Find where the given text appears and provide that cell's center as (x, y) coordinate. 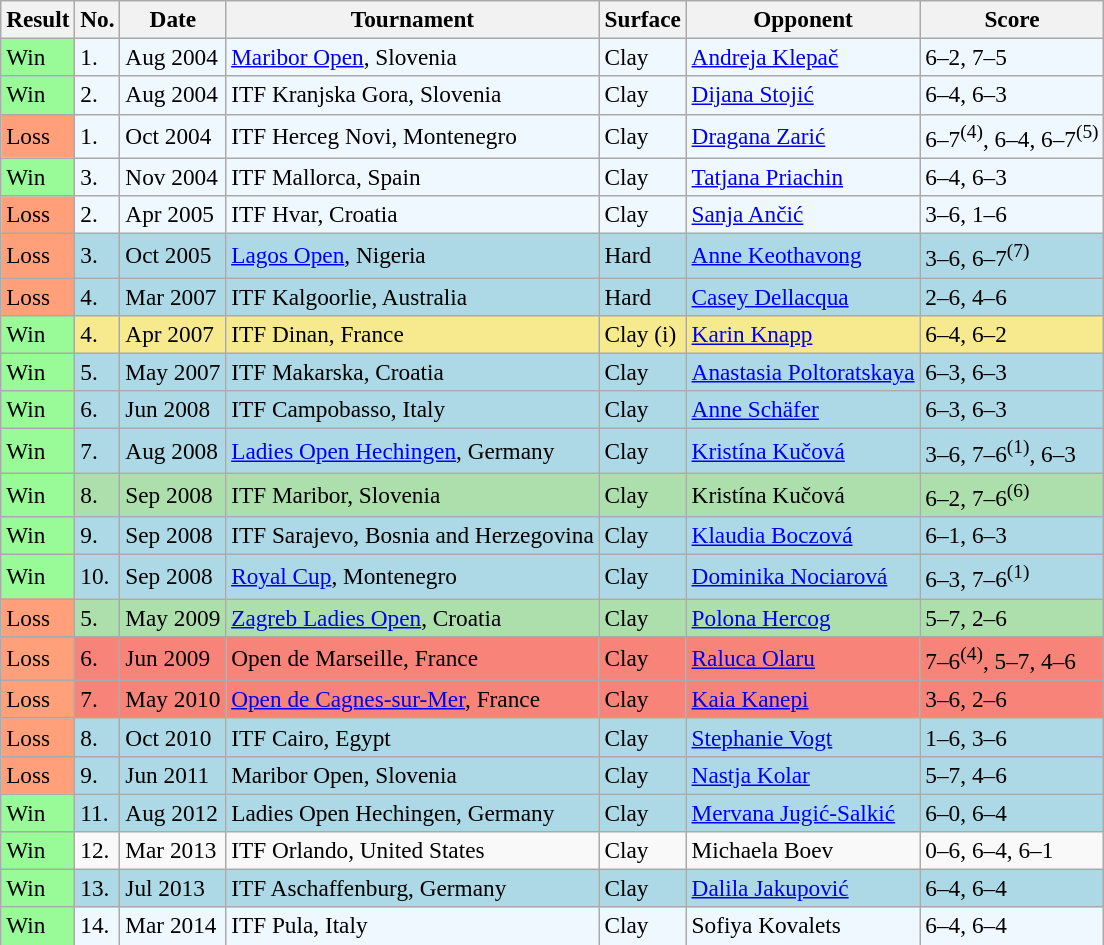
6–2, 7–5 (1012, 57)
Nov 2004 (173, 177)
Kaia Kanepi (803, 699)
Klaudia Boczová (803, 535)
Lagos Open, Nigeria (412, 255)
Zagreb Ladies Open, Croatia (412, 617)
Karin Knapp (803, 334)
Mar 2007 (173, 296)
0–6, 6–4, 6–1 (1012, 850)
ITF Herceg Novi, Montenegro (412, 136)
Opponent (803, 19)
Aug 2012 (173, 812)
ITF Dinan, France (412, 334)
Polona Hercog (803, 617)
3–6, 2–6 (1012, 699)
ITF Campobasso, Italy (412, 410)
Jun 2008 (173, 410)
Anne Schäfer (803, 410)
Score (1012, 19)
Mervana Jugić-Salkić (803, 812)
Apr 2007 (173, 334)
3–6, 7–6(1), 6–3 (1012, 450)
Open de Cagnes-sur-Mer, France (412, 699)
Date (173, 19)
6–2, 7–6(6) (1012, 494)
1–6, 3–6 (1012, 737)
Dominika Nociarová (803, 576)
6–3, 7–6(1) (1012, 576)
10. (98, 576)
Anastasia Poltoratskaya (803, 372)
6–0, 6–4 (1012, 812)
ITF Kalgoorlie, Australia (412, 296)
Jul 2013 (173, 888)
Sofiya Kovalets (803, 926)
Jun 2009 (173, 658)
Casey Dellacqua (803, 296)
3–6, 6–7(7) (1012, 255)
Sanja Ančić (803, 214)
May 2010 (173, 699)
ITF Aschaffenburg, Germany (412, 888)
Oct 2005 (173, 255)
Andreja Klepač (803, 57)
6–1, 6–3 (1012, 535)
Open de Marseille, France (412, 658)
Nastja Kolar (803, 775)
Mar 2014 (173, 926)
ITF Hvar, Croatia (412, 214)
May 2007 (173, 372)
6–7(4), 6–4, 6–7(5) (1012, 136)
Result (38, 19)
5–7, 2–6 (1012, 617)
Dijana Stojić (803, 95)
ITF Makarska, Croatia (412, 372)
Aug 2008 (173, 450)
ITF Kranjska Gora, Slovenia (412, 95)
Clay (i) (642, 334)
13. (98, 888)
ITF Cairo, Egypt (412, 737)
6–4, 6–2 (1012, 334)
Apr 2005 (173, 214)
Anne Keothavong (803, 255)
ITF Sarajevo, Bosnia and Herzegovina (412, 535)
No. (98, 19)
Tournament (412, 19)
ITF Maribor, Slovenia (412, 494)
ITF Orlando, United States (412, 850)
2–6, 4–6 (1012, 296)
3–6, 1–6 (1012, 214)
12. (98, 850)
Surface (642, 19)
ITF Mallorca, Spain (412, 177)
Dalila Jakupović (803, 888)
ITF Pula, Italy (412, 926)
Stephanie Vogt (803, 737)
11. (98, 812)
Mar 2013 (173, 850)
Tatjana Priachin (803, 177)
Raluca Olaru (803, 658)
Jun 2011 (173, 775)
7–6(4), 5–7, 4–6 (1012, 658)
Michaela Boev (803, 850)
Oct 2010 (173, 737)
14. (98, 926)
Oct 2004 (173, 136)
Dragana Zarić (803, 136)
May 2009 (173, 617)
5–7, 4–6 (1012, 775)
Royal Cup, Montenegro (412, 576)
